Capture the cell that displays the provided text and extract its (X, Y) central coordinate. 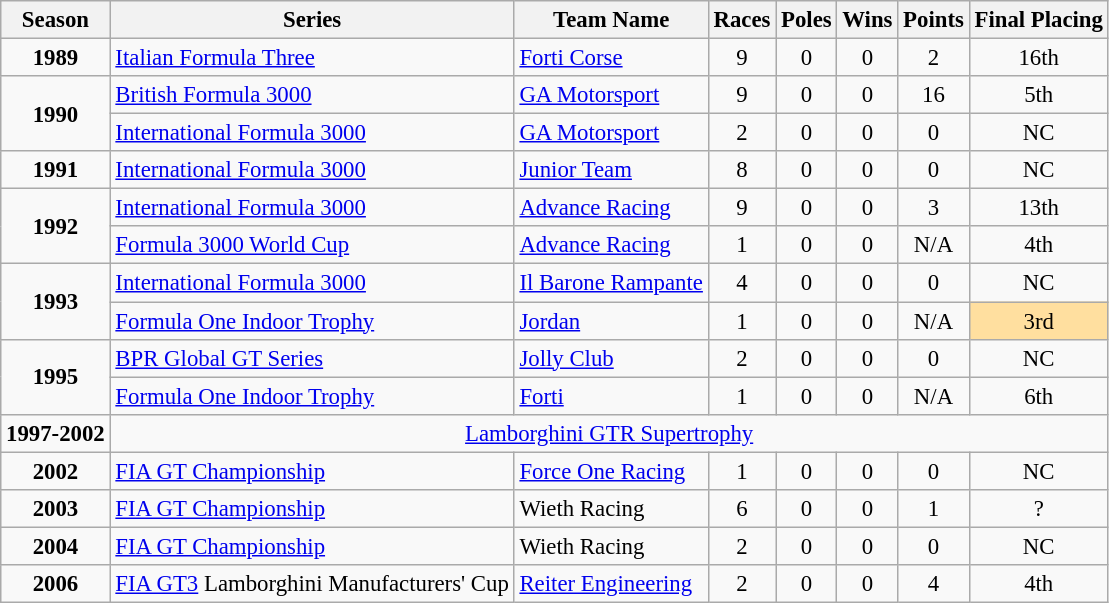
Reiter Engineering (611, 584)
Races (742, 20)
Season (56, 20)
Final Placing (1038, 20)
5th (1038, 95)
1991 (56, 170)
2006 (56, 584)
Jolly Club (611, 358)
Junior Team (611, 170)
Force One Racing (611, 471)
Italian Formula Three (312, 58)
Lamborghini GTR Supertrophy (609, 433)
? (1038, 509)
8 (742, 170)
FIA GT3 Lamborghini Manufacturers' Cup (312, 584)
Jordan (611, 321)
Series (312, 20)
Poles (806, 20)
1995 (56, 376)
British Formula 3000 (312, 95)
Formula 3000 World Cup (312, 245)
13th (1038, 208)
6th (1038, 396)
3rd (1038, 321)
16th (1038, 58)
6 (742, 509)
Il Barone Rampante (611, 283)
1993 (56, 302)
Forti Corse (611, 58)
Team Name (611, 20)
Points (934, 20)
1989 (56, 58)
Forti (611, 396)
1997-2002 (56, 433)
Wins (868, 20)
BPR Global GT Series (312, 358)
2003 (56, 509)
1992 (56, 226)
16 (934, 95)
2002 (56, 471)
3 (934, 208)
1990 (56, 114)
2004 (56, 546)
